For the text-containing cell, return its midpoint in (X, Y) coordinate format. 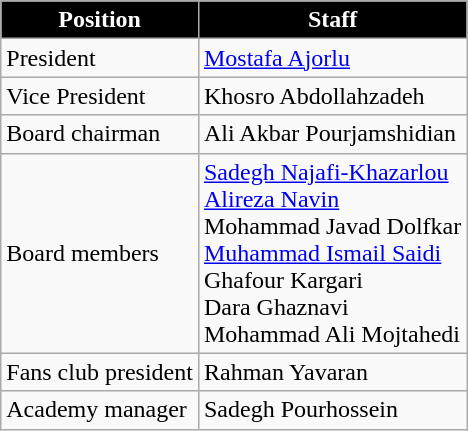
Vice President (100, 96)
Position (100, 20)
Rahman Yavaran (332, 372)
Ali Akbar Pourjamshidian (332, 134)
Board chairman (100, 134)
Board members (100, 253)
Sadegh Najafi-KhazarlouAlireza NavinMohammad Javad DolfkarMuhammad Ismail SaidiGhafour KargariDara GhaznaviMohammad Ali Mojtahedi (332, 253)
Sadegh Pourhossein (332, 410)
Fans club president (100, 372)
Khosro Abdollahzadeh (332, 96)
Academy manager (100, 410)
President (100, 58)
Mostafa Ajorlu (332, 58)
Staff (332, 20)
